Search for the cell housing the specified text and yield its [X, Y] center coordinate. 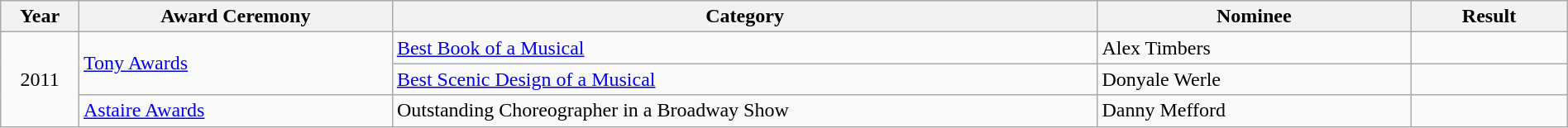
Category [744, 17]
Tony Awards [235, 64]
2011 [40, 79]
Year [40, 17]
Alex Timbers [1254, 48]
Nominee [1254, 17]
Award Ceremony [235, 17]
Outstanding Choreographer in a Broadway Show [744, 111]
Astaire Awards [235, 111]
Result [1489, 17]
Best Book of a Musical [744, 48]
Best Scenic Design of a Musical [744, 79]
Danny Mefford [1254, 111]
Donyale Werle [1254, 79]
